Return the (X, Y) coordinate for the center point of the cell that contains the specified text.  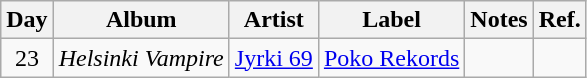
Helsinki Vampire (141, 58)
Jyrki 69 (274, 58)
Notes (499, 20)
Poko Rekords (391, 58)
Ref. (560, 20)
Artist (274, 20)
Label (391, 20)
Day (27, 20)
23 (27, 58)
Album (141, 20)
